Find where the given text appears and provide that cell's center as (x, y) coordinate. 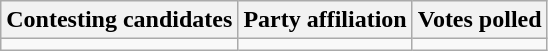
Votes polled (480, 20)
Contesting candidates (120, 20)
Party affiliation (325, 20)
